Capture the cell that displays the provided text and extract its (x, y) central coordinate. 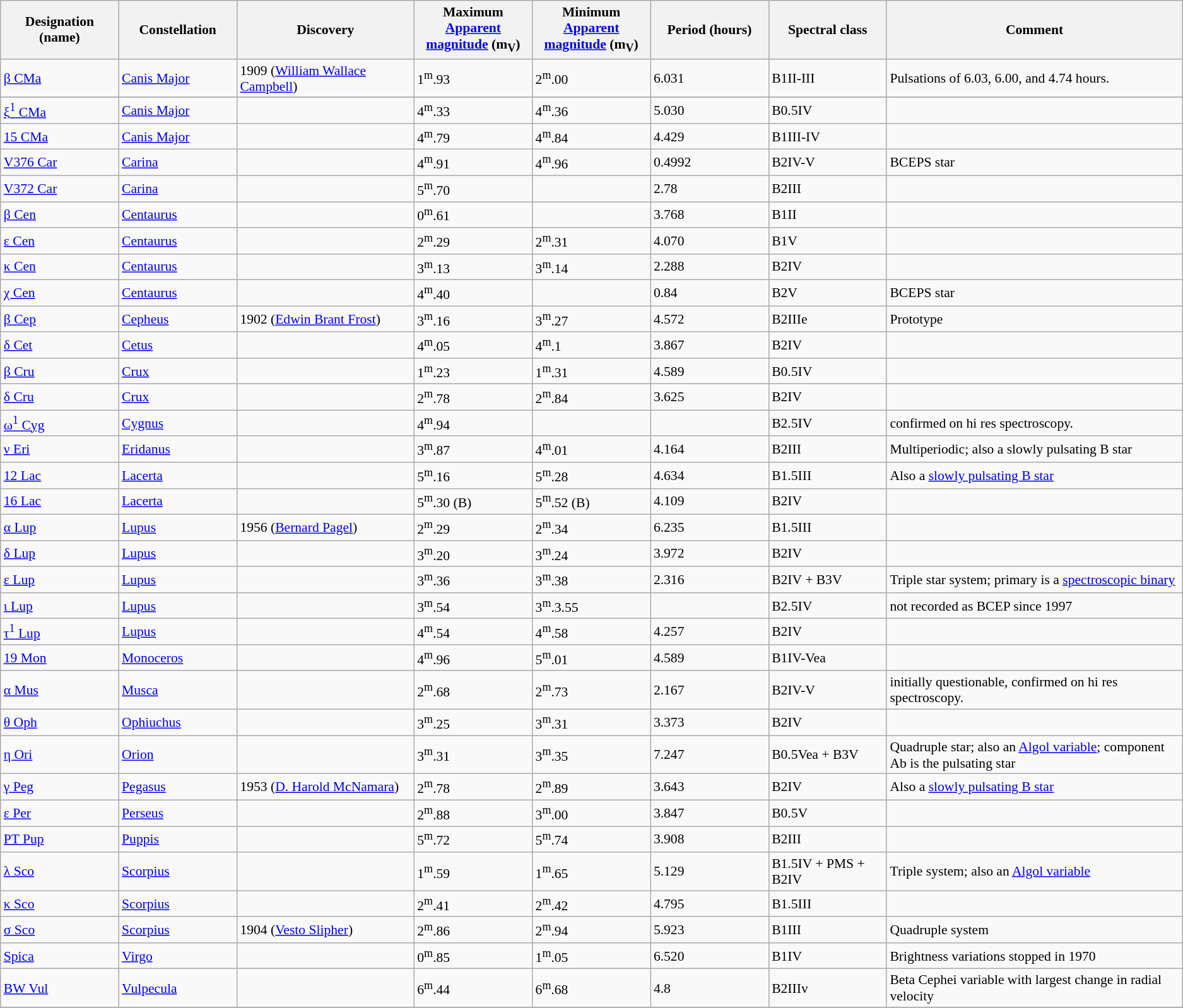
τ1 Lup (59, 632)
3.373 (709, 723)
Comment (1034, 30)
η Ori (59, 754)
λ Sco (59, 872)
B1IV (828, 956)
2m.00 (592, 78)
confirmed on hi res spectroscopy. (1034, 424)
12 Lac (59, 476)
κ Cen (59, 267)
2m.73 (592, 690)
3m.38 (592, 579)
3.867 (709, 346)
1m.59 (473, 872)
Maximum Apparent magnitude (mV) (473, 30)
2.316 (709, 579)
γ Peg (59, 787)
B2IIIe (828, 319)
2m.31 (592, 241)
V372 Car (59, 189)
Puppis (178, 839)
δ Lup (59, 554)
β CMa (59, 78)
Triple system; also an Algol variable (1034, 872)
Spica (59, 956)
β Cen (59, 214)
2m.84 (592, 397)
3m.16 (473, 319)
3m.27 (592, 319)
Quadruple star; also an Algol variable; component Ab is the pulsating star (1034, 754)
1953 (D. Harold McNamara) (326, 787)
α Mus (59, 690)
15 CMa (59, 136)
4m.79 (473, 136)
Beta Cephei variable with largest change in radial velocity (1034, 988)
Monoceros (178, 657)
3m.24 (592, 554)
6.520 (709, 956)
2.78 (709, 189)
3.847 (709, 814)
3.768 (709, 214)
B1III-IV (828, 136)
6m.44 (473, 988)
δ Cru (59, 397)
5m.01 (592, 657)
4m.58 (592, 632)
β Cru (59, 371)
3.643 (709, 787)
κ Sco (59, 903)
Designation (name) (59, 30)
ξ1 CMa (59, 111)
2.288 (709, 267)
BW Vul (59, 988)
B1III (828, 930)
5m.30 (B) (473, 502)
6m.68 (592, 988)
B1V (828, 241)
3.972 (709, 554)
Perseus (178, 814)
β Cep (59, 319)
Pulsations of 6.03, 6.00, and 4.74 hours. (1034, 78)
1m.05 (592, 956)
0.4992 (709, 163)
5m.72 (473, 839)
4.634 (709, 476)
Period (hours) (709, 30)
χ Cen (59, 293)
σ Sco (59, 930)
3.625 (709, 397)
2m.86 (473, 930)
1909 (William Wallace Campbell) (326, 78)
3m.35 (592, 754)
2m.34 (592, 527)
4m.91 (473, 163)
Minimum Apparent magnitude (mV) (592, 30)
0m.85 (473, 956)
1m.31 (592, 371)
Pegasus (178, 787)
5m.52 (B) (592, 502)
B0.5Vea + B3V (828, 754)
0.84 (709, 293)
2m.68 (473, 690)
Triple star system; primary is a spectroscopic binary (1034, 579)
B2IV + B3V (828, 579)
Brightness variations stopped in 1970 (1034, 956)
5m.70 (473, 189)
1904 (Vesto Slipher) (326, 930)
Constellation (178, 30)
3m.14 (592, 267)
16 Lac (59, 502)
5.923 (709, 930)
Discovery (326, 30)
B1.5IV + PMS + B2IV (828, 872)
B1II (828, 214)
PT Pup (59, 839)
4.429 (709, 136)
3m.00 (592, 814)
ι Lup (59, 606)
5.030 (709, 111)
2m.94 (592, 930)
Orion (178, 754)
4.572 (709, 319)
Musca (178, 690)
4.109 (709, 502)
Eridanus (178, 449)
3.908 (709, 839)
ω1 Cyg (59, 424)
Quadruple system (1034, 930)
2.167 (709, 690)
Vulpecula (178, 988)
4m.54 (473, 632)
α Lup (59, 527)
1956 (Bernard Pagel) (326, 527)
Cetus (178, 346)
4m.36 (592, 111)
4m.94 (473, 424)
B1II-III (828, 78)
2m.41 (473, 903)
7.247 (709, 754)
2m.42 (592, 903)
0m.61 (473, 214)
ν Eri (59, 449)
1902 (Edwin Brant Frost) (326, 319)
Cygnus (178, 424)
1m.65 (592, 872)
4m.84 (592, 136)
4m.40 (473, 293)
1m.93 (473, 78)
6.031 (709, 78)
Ophiuchus (178, 723)
3m.25 (473, 723)
4.164 (709, 449)
B2V (828, 293)
2m.89 (592, 787)
B2IIIv (828, 988)
4m.1 (592, 346)
δ Cet (59, 346)
4m.01 (592, 449)
4m.05 (473, 346)
3m.54 (473, 606)
2m.88 (473, 814)
V376 Car (59, 163)
Spectral class (828, 30)
not recorded as BCEP since 1997 (1034, 606)
4.795 (709, 903)
4.257 (709, 632)
3m.87 (473, 449)
Cepheus (178, 319)
5m.16 (473, 476)
1m.23 (473, 371)
ε Per (59, 814)
6.235 (709, 527)
ε Lup (59, 579)
5m.28 (592, 476)
3m.13 (473, 267)
Multiperiodic; also a slowly pulsating B star (1034, 449)
initially questionable, confirmed on hi res spectroscopy. (1034, 690)
19 Mon (59, 657)
3m.20 (473, 554)
Virgo (178, 956)
B1IV-Vea (828, 657)
Prototype (1034, 319)
5.129 (709, 872)
B0.5V (828, 814)
4.8 (709, 988)
ε Cen (59, 241)
5m.74 (592, 839)
4.070 (709, 241)
3m.36 (473, 579)
θ Oph (59, 723)
4m.33 (473, 111)
3m.3.55 (592, 606)
